Provide the (x, y) coordinate of the cell's center where the given text is located.  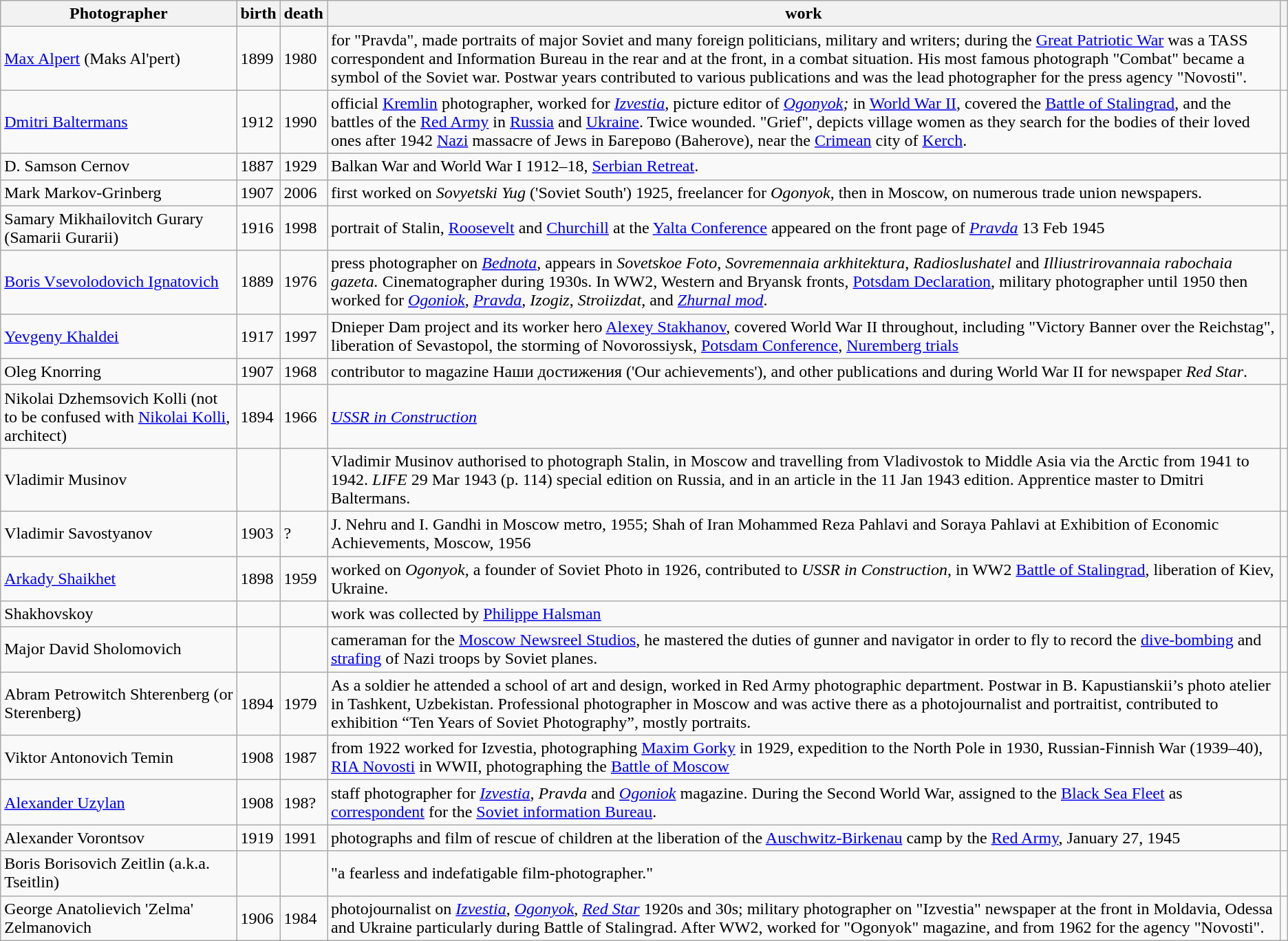
Nikolai Dzhemsovich Kolli (not to be confused with Nikolai Kolli, architect) (118, 416)
Vladimir Musinov (118, 479)
1917 (259, 336)
Boris Vsevolodovich Ignatovich (118, 282)
first worked on Sovyetski Yug ('Soviet South') 1925, freelancer for Ogonyok, then in Moscow, on numerous trade union newspapers. (804, 193)
Viktor Antonovich Temin (118, 758)
Max Alpert (Maks Al'pert) (118, 58)
Abram Petrowitch Shterenberg (or Sterenberg) (118, 704)
Boris Borisovich Zeitlin (a.k.a. Tseitlin) (118, 874)
1998 (303, 228)
1966 (303, 416)
1990 (303, 122)
1916 (259, 228)
photographs and film of rescue of children at the liberation of the Auschwitz-Birkenau camp by the Red Army, January 27, 1945 (804, 838)
Yevgeny Khaldei (118, 336)
contributor to magazine Наши достижения ('Our achievements'), and other publications and during World War II for newspaper Red Star. (804, 371)
1919 (259, 838)
1984 (303, 918)
1980 (303, 58)
Photographer (118, 14)
D. Samson Cernov (118, 166)
1912 (259, 122)
work (804, 14)
1997 (303, 336)
198? (303, 802)
Samary Mikhailovitch Gurary (Samarii Gurarii) (118, 228)
George Anatolievich 'Zelma' Zelmanovich (118, 918)
Mark Markov-Grinberg (118, 193)
1898 (259, 578)
1979 (303, 704)
1889 (259, 282)
1968 (303, 371)
Alexander Uzylan (118, 802)
1987 (303, 758)
Dmitri Baltermans (118, 122)
? (303, 534)
1906 (259, 918)
2006 (303, 193)
1903 (259, 534)
Vladimir Savostyanov (118, 534)
worked on Ogonyok, a founder of Soviet Photo in 1926, contributed to USSR in Construction, in WW2 Battle of Stalingrad, liberation of Kiev, Ukraine. (804, 578)
USSR in Construction (804, 416)
Alexander Vorontsov (118, 838)
1976 (303, 282)
1991 (303, 838)
work was collected by Philippe Halsman (804, 614)
Arkady Shaikhet (118, 578)
Oleg Knorring (118, 371)
"a fearless and indefatigable film-photographer." (804, 874)
portrait of Stalin, Roosevelt and Churchill at the Yalta Conference appeared on the front page of Pravda 13 Feb 1945 (804, 228)
birth (259, 14)
death (303, 14)
1887 (259, 166)
1929 (303, 166)
1959 (303, 578)
Major David Sholomovich (118, 649)
Balkan War and World War I 1912–18, Serbian Retreat. (804, 166)
Shakhovskoy (118, 614)
1899 (259, 58)
